Capture the cell that displays the provided text and extract its [X, Y] central coordinate. 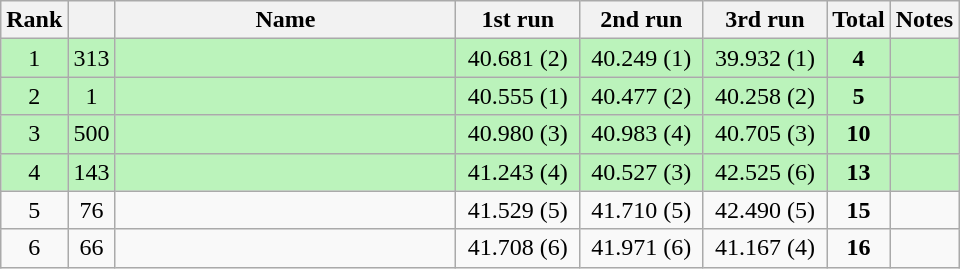
66 [92, 248]
39.932 (1) [765, 58]
3rd run [765, 20]
143 [92, 172]
Total [859, 20]
41.243 (4) [518, 172]
2nd run [642, 20]
76 [92, 210]
40.555 (1) [518, 96]
40.983 (4) [642, 134]
41.971 (6) [642, 248]
2 [34, 96]
6 [34, 248]
15 [859, 210]
41.710 (5) [642, 210]
500 [92, 134]
Name [286, 20]
Rank [34, 20]
41.167 (4) [765, 248]
1st run [518, 20]
3 [34, 134]
16 [859, 248]
40.527 (3) [642, 172]
40.249 (1) [642, 58]
10 [859, 134]
41.529 (5) [518, 210]
40.681 (2) [518, 58]
Notes [924, 20]
13 [859, 172]
40.477 (2) [642, 96]
40.258 (2) [765, 96]
40.980 (3) [518, 134]
40.705 (3) [765, 134]
42.525 (6) [765, 172]
42.490 (5) [765, 210]
313 [92, 58]
41.708 (6) [518, 248]
